Scan for the cell matching the given text and deliver its [X, Y] coordinate at center. 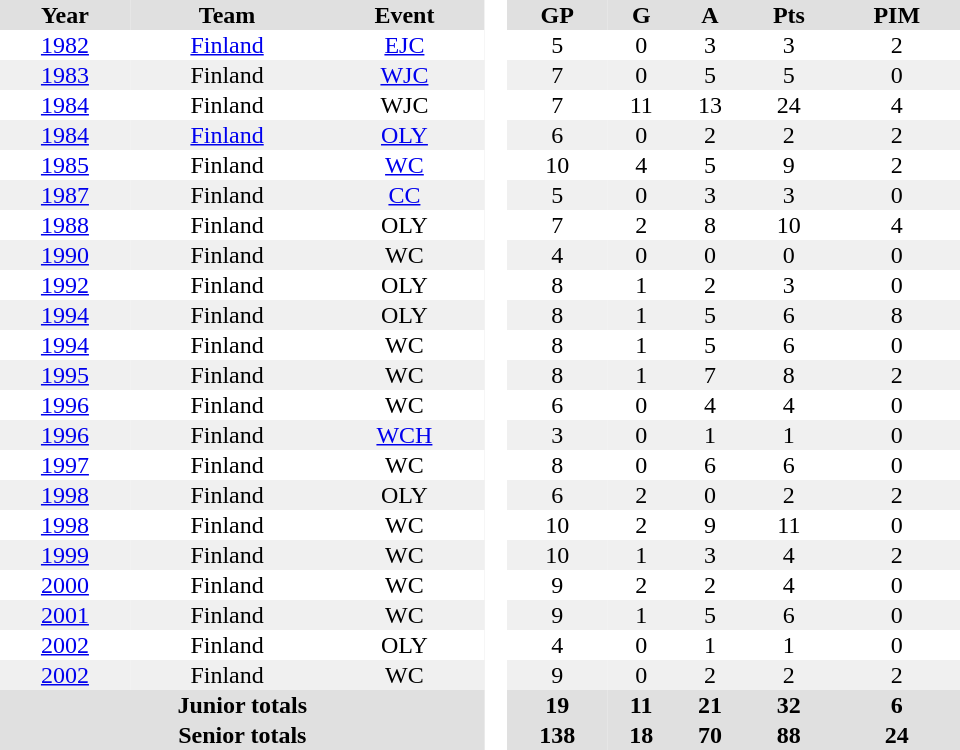
2001 [65, 615]
1992 [65, 285]
1983 [65, 75]
CC [404, 195]
2000 [65, 585]
Senior totals [242, 735]
13 [710, 105]
1997 [65, 465]
GP [558, 15]
1985 [65, 165]
88 [788, 735]
1990 [65, 255]
A [710, 15]
1988 [65, 225]
PIM [896, 15]
1999 [65, 555]
21 [710, 705]
138 [558, 735]
Team [227, 15]
1982 [65, 45]
Event [404, 15]
G [642, 15]
EJC [404, 45]
32 [788, 705]
Pts [788, 15]
19 [558, 705]
18 [642, 735]
Year [65, 15]
Junior totals [242, 705]
1995 [65, 375]
WCH [404, 435]
70 [710, 735]
1987 [65, 195]
